Output the [X, Y] coordinate of the center of the cell containing the given text.  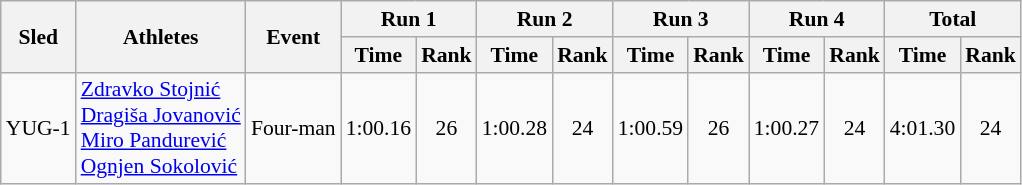
Run 2 [545, 19]
1:00.28 [514, 128]
Athletes [161, 36]
Run 3 [681, 19]
Zdravko StojnićDragiša JovanovićMiro PandurevićOgnjen Sokolović [161, 128]
1:00.27 [786, 128]
YUG-1 [38, 128]
1:00.59 [650, 128]
Four-man [294, 128]
Sled [38, 36]
Run 4 [817, 19]
Run 1 [409, 19]
Total [953, 19]
Event [294, 36]
4:01.30 [922, 128]
1:00.16 [378, 128]
